Capture the cell that displays the provided text and extract its [X, Y] central coordinate. 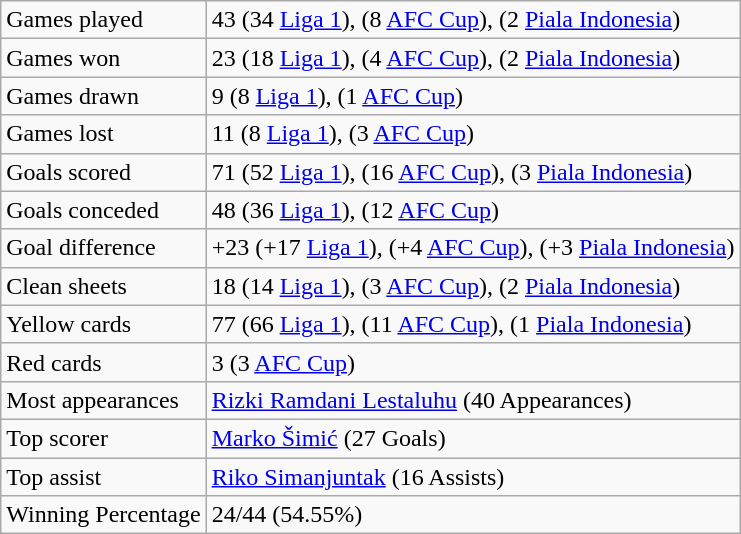
Marko Šimić (27 Goals) [473, 438]
43 (34 Liga 1), (8 AFC Cup), (2 Piala Indonesia) [473, 20]
Goals scored [104, 172]
Top assist [104, 477]
18 (14 Liga 1), (3 AFC Cup), (2 Piala Indonesia) [473, 286]
Winning Percentage [104, 515]
Games played [104, 20]
48 (36 Liga 1), (12 AFC Cup) [473, 210]
Games won [104, 58]
23 (18 Liga 1), (4 AFC Cup), (2 Piala Indonesia) [473, 58]
71 (52 Liga 1), (16 AFC Cup), (3 Piala Indonesia) [473, 172]
Riko Simanjuntak (16 Assists) [473, 477]
77 (66 Liga 1), (11 AFC Cup), (1 Piala Indonesia) [473, 324]
Top scorer [104, 438]
+23 (+17 Liga 1), (+4 AFC Cup), (+3 Piala Indonesia) [473, 248]
Games lost [104, 134]
11 (8 Liga 1), (3 AFC Cup) [473, 134]
24/44 (54.55%) [473, 515]
3 (3 AFC Cup) [473, 362]
Goal difference [104, 248]
9 (8 Liga 1), (1 AFC Cup) [473, 96]
Yellow cards [104, 324]
Red cards [104, 362]
Rizki Ramdani Lestaluhu (40 Appearances) [473, 400]
Clean sheets [104, 286]
Most appearances [104, 400]
Goals conceded [104, 210]
Games drawn [104, 96]
